Capture the cell that displays the provided text and extract its [X, Y] central coordinate. 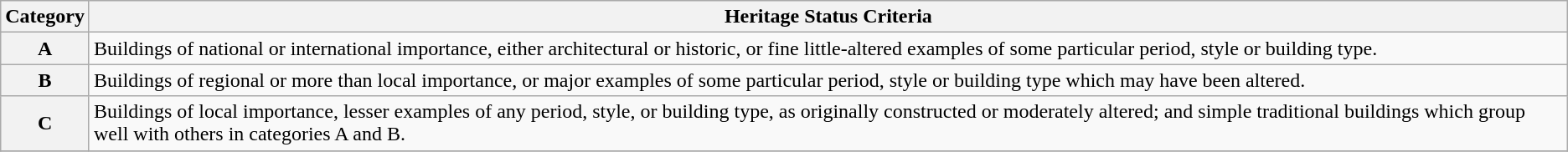
Category [45, 17]
B [45, 80]
Heritage Status Criteria [828, 17]
Buildings of regional or more than local importance, or major examples of some particular period, style or building type which may have been altered. [828, 80]
C [45, 124]
A [45, 48]
